Detect which cell encompasses the target text, then output its (X, Y) center coordinate. 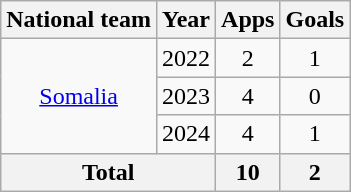
2023 (186, 96)
National team (79, 20)
Year (186, 20)
Apps (248, 20)
2024 (186, 134)
Total (108, 172)
10 (248, 172)
Goals (315, 20)
2022 (186, 58)
0 (315, 96)
Somalia (79, 96)
